Extract the [x, y] coordinate from the center of the cell holding the provided text.  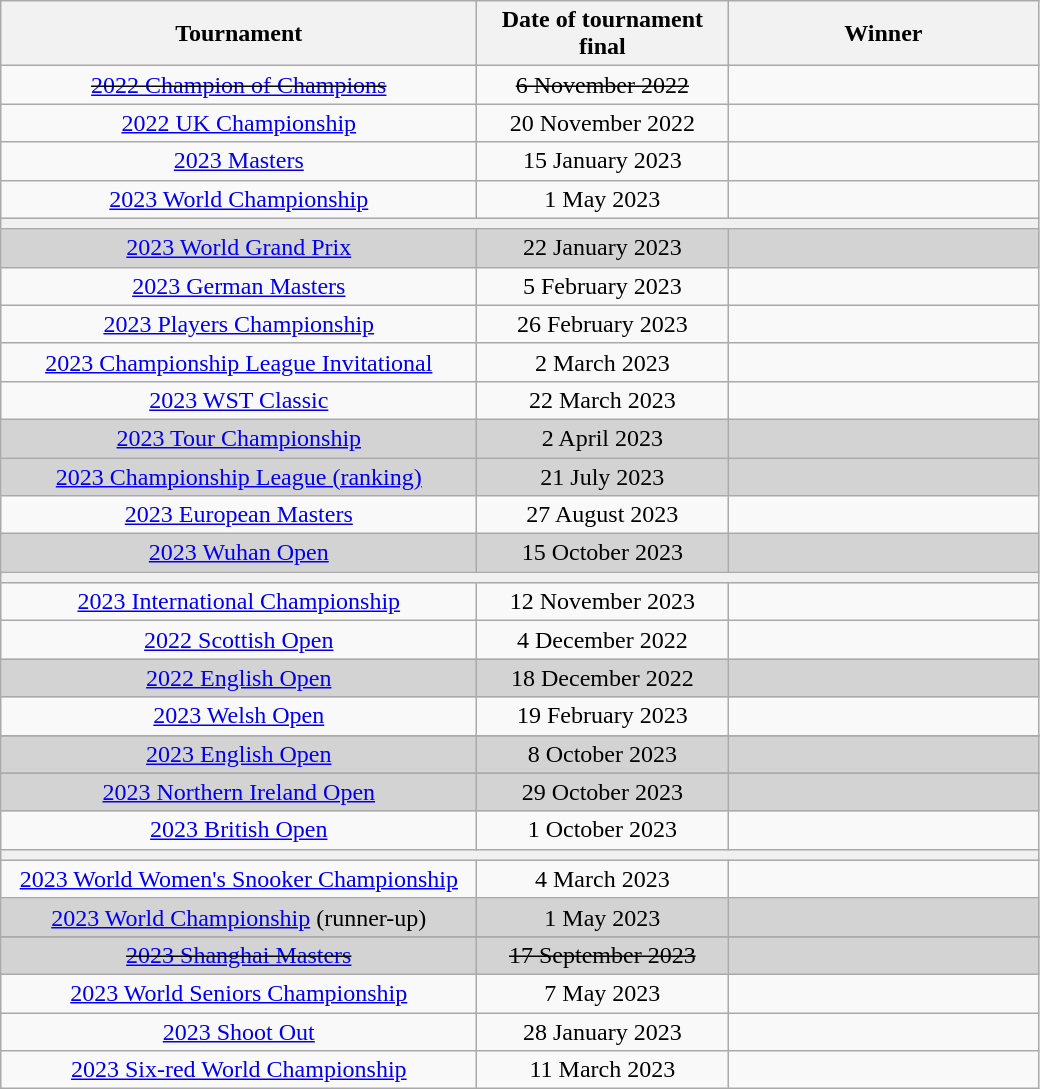
19 February 2023 [602, 716]
2022 UK Championship [239, 123]
5 February 2023 [602, 286]
22 March 2023 [602, 400]
2023 World Championship (runner-up) [239, 917]
28 January 2023 [602, 1031]
Tournament [239, 34]
20 November 2022 [602, 123]
Date of tournament final [602, 34]
2023 Masters [239, 161]
2022 Champion of Champions [239, 85]
2023 Northern Ireland Open [239, 792]
4 March 2023 [602, 879]
8 October 2023 [602, 754]
2 April 2023 [602, 438]
18 December 2022 [602, 678]
26 February 2023 [602, 324]
2 March 2023 [602, 362]
7 May 2023 [602, 993]
27 August 2023 [602, 515]
2023 Tour Championship [239, 438]
2023 Players Championship [239, 324]
2023 World Grand Prix [239, 248]
15 January 2023 [602, 161]
2023 Championship League (ranking) [239, 477]
2023 German Masters [239, 286]
2023 World Seniors Championship [239, 993]
29 October 2023 [602, 792]
2023 Six-red World Championship [239, 1070]
2023 British Open [239, 830]
2023 Shanghai Masters [239, 955]
2023 Championship League Invitational [239, 362]
1 October 2023 [602, 830]
2023 Welsh Open [239, 716]
22 January 2023 [602, 248]
2023 World Championship [239, 199]
17 September 2023 [602, 955]
15 October 2023 [602, 553]
21 July 2023 [602, 477]
6 November 2022 [602, 85]
2022 English Open [239, 678]
2023 Wuhan Open [239, 553]
2023 International Championship [239, 602]
Winner [884, 34]
2022 Scottish Open [239, 640]
11 March 2023 [602, 1070]
2023 WST Classic [239, 400]
2023 English Open [239, 754]
2023 European Masters [239, 515]
2023 World Women's Snooker Championship [239, 879]
12 November 2023 [602, 602]
4 December 2022 [602, 640]
2023 Shoot Out [239, 1031]
